Find where the given text appears and provide that cell's center as [x, y] coordinate. 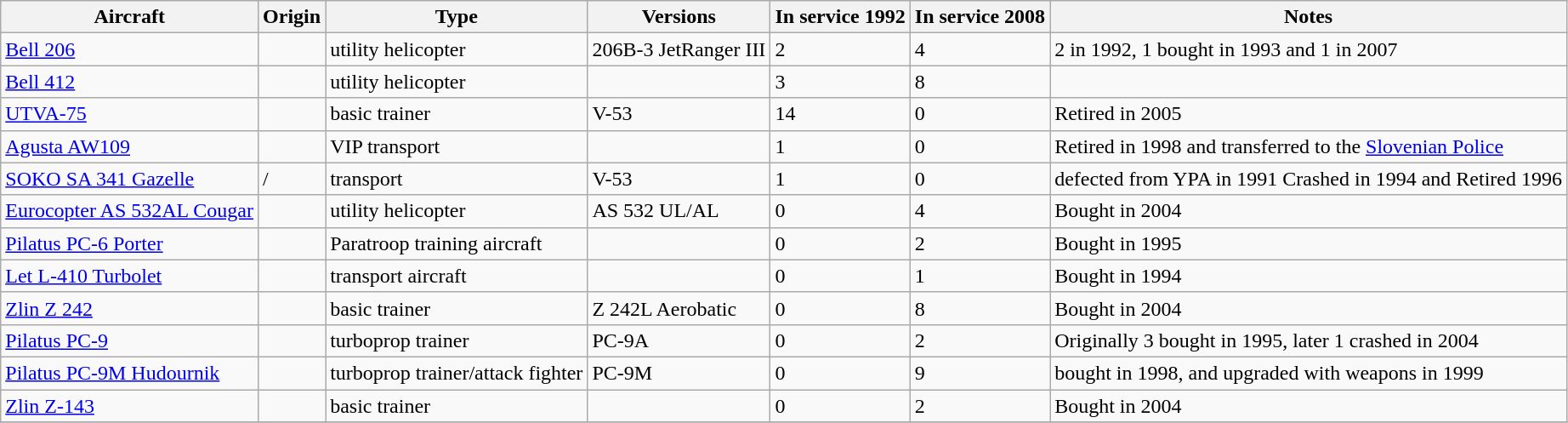
Paratroop training aircraft [457, 243]
Bell 206 [129, 49]
Retired in 2005 [1309, 114]
Versions [679, 17]
transport [457, 179]
Notes [1309, 17]
AS 532 UL/AL [679, 211]
Bell 412 [129, 82]
2 in 1992, 1 bought in 1993 and 1 in 2007 [1309, 49]
Zlin Z 242 [129, 308]
14 [840, 114]
SOKO SA 341 Gazelle [129, 179]
PC-9M [679, 373]
3 [840, 82]
defected from YPA in 1991 Crashed in 1994 and Retired 1996 [1309, 179]
Bought in 1994 [1309, 276]
turboprop trainer [457, 340]
Pilatus PC-9 [129, 340]
Pilatus PC-9M Hudournik [129, 373]
9 [980, 373]
Origin [293, 17]
PC-9A [679, 340]
In service 2008 [980, 17]
Let L-410 Turbolet [129, 276]
transport aircraft [457, 276]
UTVA-75 [129, 114]
In service 1992 [840, 17]
VIP transport [457, 146]
Z 242L Aerobatic [679, 308]
Zlin Z-143 [129, 406]
/ [293, 179]
Aircraft [129, 17]
Eurocopter AS 532AL Cougar [129, 211]
Agusta AW109 [129, 146]
Bought in 1995 [1309, 243]
Originally 3 bought in 1995, later 1 crashed in 2004 [1309, 340]
turboprop trainer/attack fighter [457, 373]
206B-3 JetRanger III [679, 49]
Pilatus PC-6 Porter [129, 243]
Type [457, 17]
Retired in 1998 and transferred to the Slovenian Police [1309, 146]
bought in 1998, and upgraded with weapons in 1999 [1309, 373]
